Find where the given text appears and provide that cell's center as [x, y] coordinate. 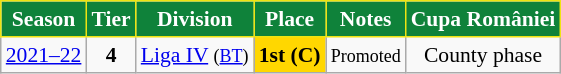
2021–22 [44, 55]
County phase [484, 55]
Place [290, 19]
Notes [366, 19]
Promoted [366, 55]
Tier [110, 19]
4 [110, 55]
Cupa României [484, 19]
Division [195, 19]
Season [44, 19]
Liga IV (BT) [195, 55]
1st (C) [290, 55]
